Search for the cell housing the specified text and yield its (x, y) center coordinate. 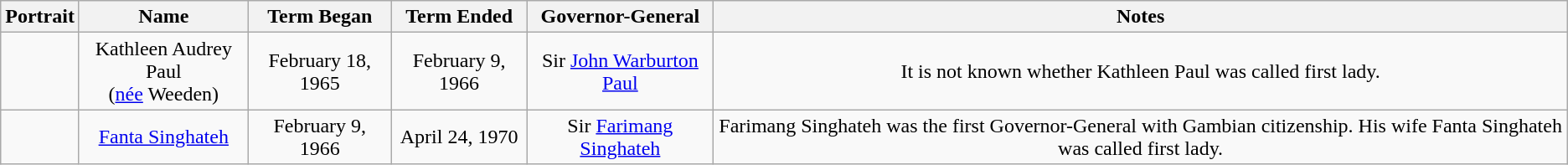
Portrait (40, 17)
February 18, 1965 (320, 71)
Notes (1141, 17)
April 24, 1970 (459, 137)
Sir Farimang Singhateh (620, 137)
Fanta Singhateh (163, 137)
Governor-General (620, 17)
Sir John Warburton Paul (620, 71)
Name (163, 17)
Farimang Singhateh was the first Governor-General with Gambian citizenship. His wife Fanta Singhateh was called first lady. (1141, 137)
Term Began (320, 17)
It is not known whether Kathleen Paul was called first lady. (1141, 71)
Kathleen Audrey Paul(née Weeden) (163, 71)
Term Ended (459, 17)
